Output the [X, Y] coordinate of the center of the cell containing the given text.  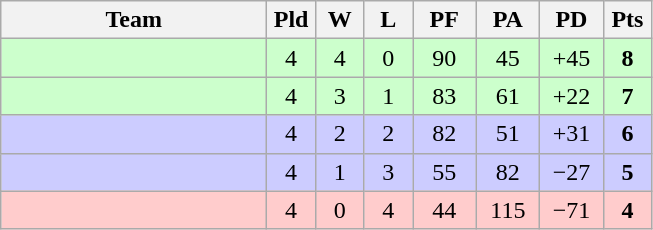
6 [628, 134]
+31 [572, 134]
8 [628, 58]
51 [508, 134]
Pld [292, 20]
44 [444, 210]
61 [508, 96]
PF [444, 20]
83 [444, 96]
−27 [572, 172]
−71 [572, 210]
90 [444, 58]
PD [572, 20]
55 [444, 172]
PA [508, 20]
W [340, 20]
Pts [628, 20]
5 [628, 172]
Team [134, 20]
7 [628, 96]
115 [508, 210]
+22 [572, 96]
+45 [572, 58]
L [388, 20]
45 [508, 58]
